Output the (x, y) coordinate of the center of the cell containing the given text.  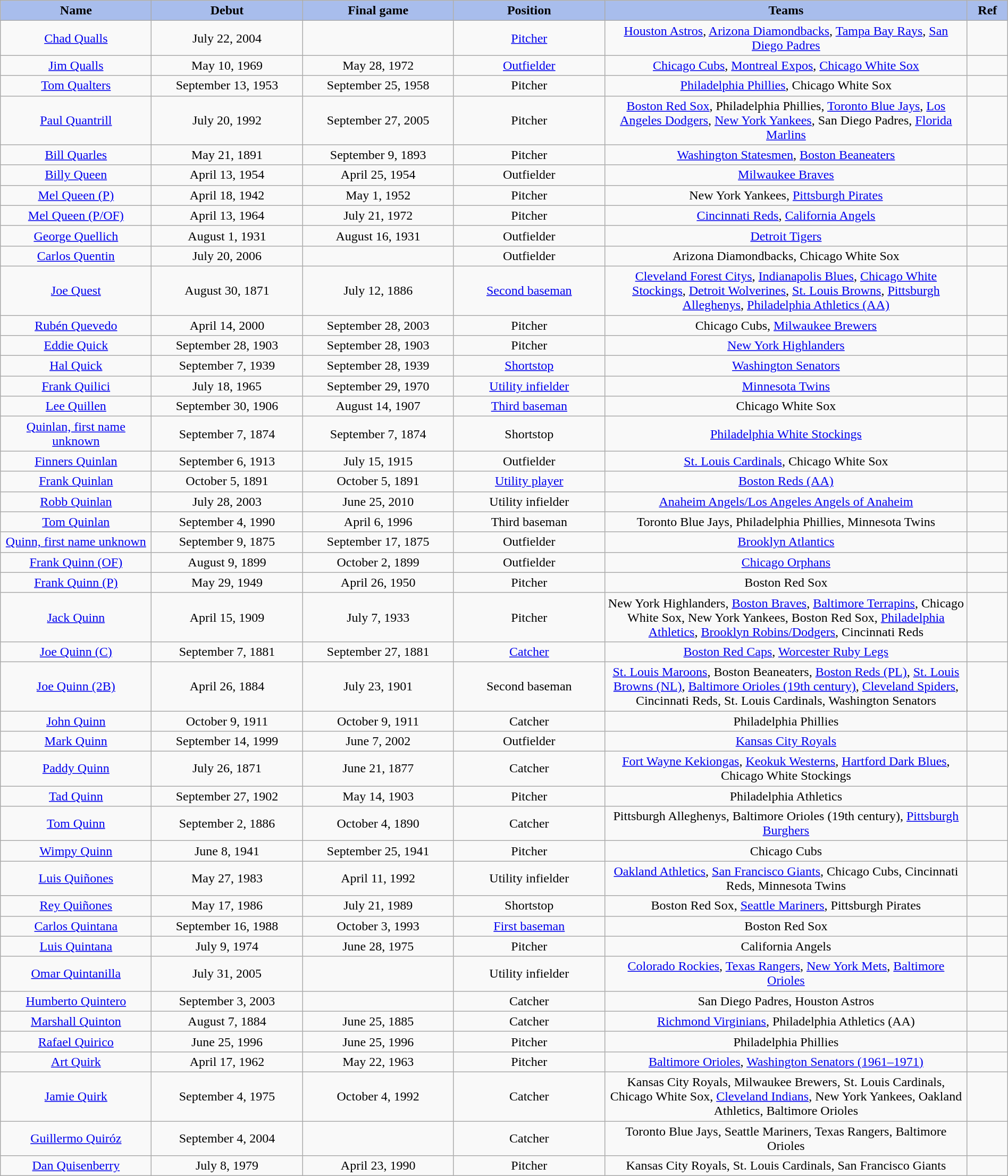
October 4, 1890 (378, 823)
Detroit Tigers (786, 236)
September 13, 1953 (227, 86)
Teams (786, 11)
September 16, 1988 (227, 926)
St. Louis Cardinals, Chicago White Sox (786, 461)
May 1, 1952 (378, 195)
Washington Senators (786, 366)
July 15, 1915 (378, 461)
April 17, 1962 (227, 1062)
September 25, 1941 (378, 851)
Arizona Diamondbacks, Chicago White Sox (786, 256)
Lee Quillen (76, 406)
September 6, 1913 (227, 461)
September 28, 1939 (378, 366)
New York Highlanders (786, 346)
April 14, 2000 (227, 325)
Philadelphia Phillies, Chicago White Sox (786, 86)
August 30, 1871 (227, 290)
Rey Quiñones (76, 906)
San Diego Padres, Houston Astros (786, 1001)
Boston Red Sox, Seattle Mariners, Pittsburgh Pirates (786, 906)
September 27, 2005 (378, 120)
July 31, 2005 (227, 973)
Toronto Blue Jays, Philadelphia Phillies, Minnesota Twins (786, 522)
Wimpy Quinn (76, 851)
Oakland Athletics, San Francisco Giants, Chicago Cubs, Cincinnati Reds, Minnesota Twins (786, 879)
Marshall Quinton (76, 1021)
April 18, 1942 (227, 195)
Richmond Virginians, Philadelphia Athletics (AA) (786, 1021)
Guillermo Quiróz (76, 1138)
Carlos Quintana (76, 926)
Jamie Quirk (76, 1096)
Hal Quick (76, 366)
July 26, 1871 (227, 769)
Minnesota Twins (786, 386)
Houston Astros, Arizona Diamondbacks, Tampa Bay Rays, San Diego Padres (786, 38)
Position (529, 11)
Carlos Quentin (76, 256)
September 27, 1902 (227, 796)
April 26, 1950 (378, 582)
April 26, 1884 (227, 686)
May 27, 1983 (227, 879)
Dan Quisenberry (76, 1166)
Luis Quintana (76, 946)
April 6, 1996 (378, 522)
August 16, 1931 (378, 236)
New York Yankees, Pittsburgh Pirates (786, 195)
Ref (987, 11)
May 22, 1963 (378, 1062)
Toronto Blue Jays, Seattle Mariners, Texas Rangers, Baltimore Orioles (786, 1138)
Finners Quinlan (76, 461)
Name (76, 11)
Tom Quinn (76, 823)
Baltimore Orioles, Washington Senators (1961–1971) (786, 1062)
September 9, 1893 (378, 155)
Chicago White Sox (786, 406)
Omar Quintanilla (76, 973)
May 21, 1891 (227, 155)
May 10, 1969 (227, 65)
Tom Qualters (76, 86)
Chicago Cubs, Montreal Expos, Chicago White Sox (786, 65)
Humberto Quintero (76, 1001)
October 4, 1992 (378, 1096)
July 8, 1979 (227, 1166)
September 14, 1999 (227, 741)
August 1, 1931 (227, 236)
Jack Quinn (76, 617)
Frank Quinlan (76, 481)
April 25, 1954 (378, 175)
June 7, 2002 (378, 741)
May 14, 1903 (378, 796)
July 21, 1989 (378, 906)
Rubén Quevedo (76, 325)
Joe Quest (76, 290)
Washington Statesmen, Boston Beaneaters (786, 155)
Robb Quinlan (76, 502)
Brooklyn Atlantics (786, 542)
April 15, 1909 (227, 617)
Chicago Cubs, Milwaukee Brewers (786, 325)
Luis Quiñones (76, 879)
California Angels (786, 946)
Anaheim Angels/Los Angeles Angels of Anaheim (786, 502)
June 21, 1877 (378, 769)
Mel Queen (P) (76, 195)
May 29, 1949 (227, 582)
July 20, 2006 (227, 256)
Frank Quinn (OF) (76, 562)
Mark Quinn (76, 741)
Eddie Quick (76, 346)
Joe Quinn (C) (76, 652)
September 30, 1906 (227, 406)
Quinn, first name unknown (76, 542)
April 13, 1964 (227, 215)
October 2, 1899 (378, 562)
John Quinn (76, 721)
Rafael Quirico (76, 1041)
September 7, 1881 (227, 652)
September 2, 1886 (227, 823)
Philadelphia Athletics (786, 796)
July 23, 1901 (378, 686)
Billy Queen (76, 175)
August 14, 1907 (378, 406)
Tom Quinlan (76, 522)
September 4, 1975 (227, 1096)
Chicago Cubs (786, 851)
Utility player (529, 481)
April 11, 1992 (378, 879)
Art Quirk (76, 1062)
Mel Queen (P/OF) (76, 215)
May 17, 1986 (227, 906)
Paul Quantrill (76, 120)
Boston Reds (AA) (786, 481)
Kansas City Royals (786, 741)
Frank Quilici (76, 386)
Fort Wayne Kekiongas, Keokuk Westerns, Hartford Dark Blues, Chicago White Stockings (786, 769)
George Quellich (76, 236)
Debut (227, 11)
May 28, 1972 (378, 65)
Chad Qualls (76, 38)
Kansas City Royals, St. Louis Cardinals, San Francisco Giants (786, 1166)
Cincinnati Reds, California Angels (786, 215)
July 22, 2004 (227, 38)
July 21, 1972 (378, 215)
September 29, 1970 (378, 386)
Pittsburgh Alleghenys, Baltimore Orioles (19th century), Pittsburgh Burghers (786, 823)
Colorado Rockies, Texas Rangers, New York Mets, Baltimore Orioles (786, 973)
October 3, 1993 (378, 926)
September 3, 2003 (227, 1001)
June 8, 1941 (227, 851)
Jim Qualls (76, 65)
Boston Red Caps, Worcester Ruby Legs (786, 652)
First baseman (529, 926)
July 12, 1886 (378, 290)
Bill Quarles (76, 155)
April 13, 1954 (227, 175)
April 23, 1990 (378, 1166)
August 7, 1884 (227, 1021)
Quinlan, first name unknown (76, 434)
September 25, 1958 (378, 86)
July 7, 1933 (378, 617)
July 18, 1965 (227, 386)
Philadelphia White Stockings (786, 434)
September 4, 1990 (227, 522)
Chicago Orphans (786, 562)
June 25, 2010 (378, 502)
Final game (378, 11)
July 28, 2003 (227, 502)
September 17, 1875 (378, 542)
Milwaukee Braves (786, 175)
September 9, 1875 (227, 542)
Frank Quinn (P) (76, 582)
June 28, 1975 (378, 946)
September 27, 1881 (378, 652)
July 20, 1992 (227, 120)
September 4, 2004 (227, 1138)
September 7, 1939 (227, 366)
Boston Red Sox, Philadelphia Phillies, Toronto Blue Jays, Los Angeles Dodgers, New York Yankees, San Diego Padres, Florida Marlins (786, 120)
July 9, 1974 (227, 946)
September 28, 2003 (378, 325)
August 9, 1899 (227, 562)
June 25, 1885 (378, 1021)
Tad Quinn (76, 796)
Joe Quinn (2B) (76, 686)
Paddy Quinn (76, 769)
